Determine the [X, Y] coordinate at the center of the cell enclosing the given text.  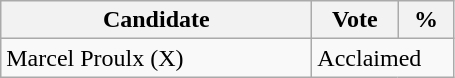
Vote [355, 20]
Acclaimed [383, 58]
Marcel Proulx (X) [156, 58]
Candidate [156, 20]
% [426, 20]
